Pinpoint the cell where the given text exists, returning its [x, y] midpoint coordinate. 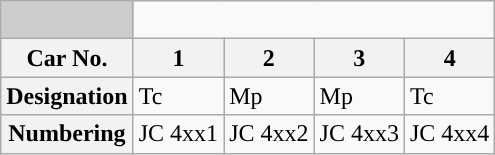
1 [178, 58]
Designation [67, 96]
4 [449, 58]
JC 4xx1 [178, 134]
3 [359, 58]
JC 4xx3 [359, 134]
Car No. [67, 58]
Numbering [67, 134]
2 [269, 58]
JC 4xx4 [449, 134]
JC 4xx2 [269, 134]
